Extract the [x, y] coordinate from the center of the cell holding the provided text.  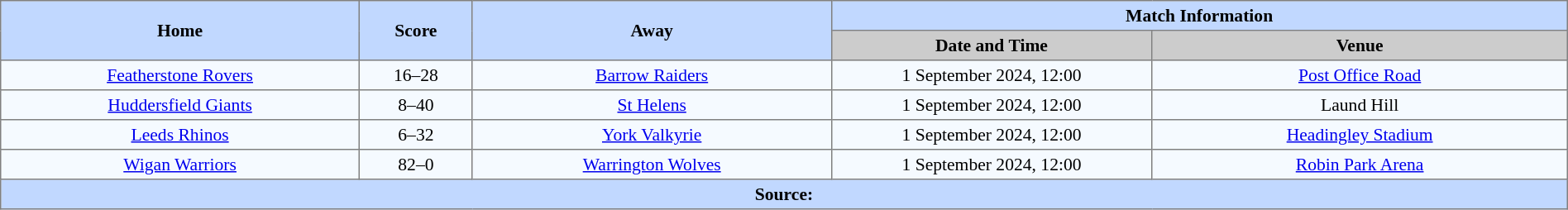
Headingley Stadium [1360, 135]
Leeds Rhinos [180, 135]
Featherstone Rovers [180, 75]
6–32 [415, 135]
Source: [784, 194]
Robin Park Arena [1360, 165]
Home [180, 31]
82–0 [415, 165]
Venue [1360, 45]
Barrow Raiders [652, 75]
Laund Hill [1360, 105]
Away [652, 31]
8–40 [415, 105]
St Helens [652, 105]
Huddersfield Giants [180, 105]
Match Information [1199, 16]
16–28 [415, 75]
York Valkyrie [652, 135]
Date and Time [992, 45]
Post Office Road [1360, 75]
Score [415, 31]
Warrington Wolves [652, 165]
Wigan Warriors [180, 165]
